Return (X, Y) of the center of cell containing provided text 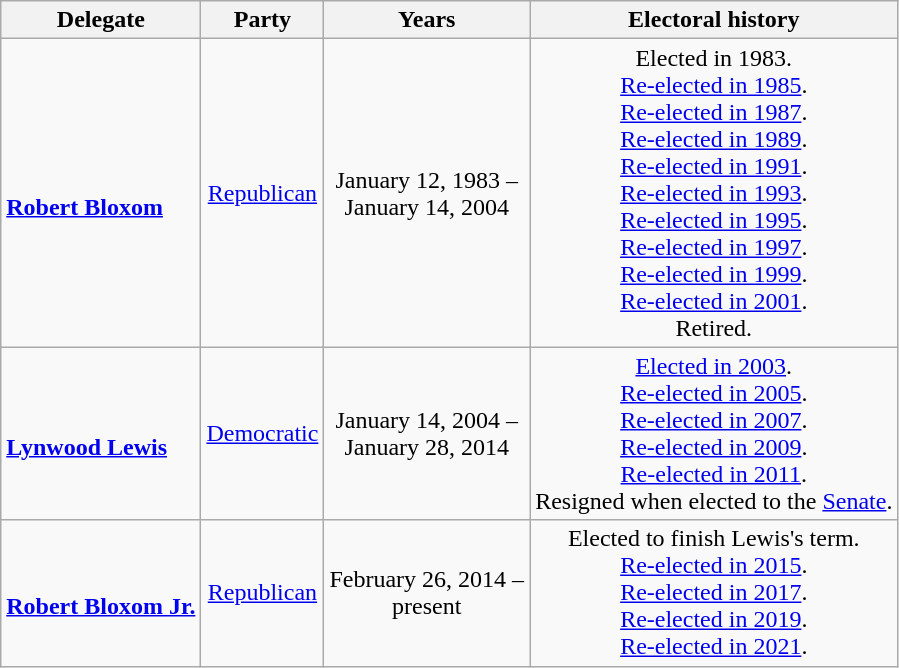
Electoral history (714, 20)
Delegate (101, 20)
January 14, 2004 –January 28, 2014 (427, 434)
Elected in 2003. Re-elected in 2005. Re-elected in 2007. Re-elected in 2009. Re-elected in 2011. Resigned when elected to the Senate. (714, 434)
Elected to finish Lewis's term. Re-elected in 2015. Re-elected in 2017. Re-elected in 2019. Re-elected in 2021. (714, 593)
Robert Bloxom (101, 193)
Democratic (262, 434)
Party (262, 20)
January 12, 1983 –January 14, 2004 (427, 193)
Years (427, 20)
Robert Bloxom Jr. (101, 593)
Lynwood Lewis (101, 434)
February 26, 2014 –present (427, 593)
